Detect which cell encompasses the target text, then output its (X, Y) center coordinate. 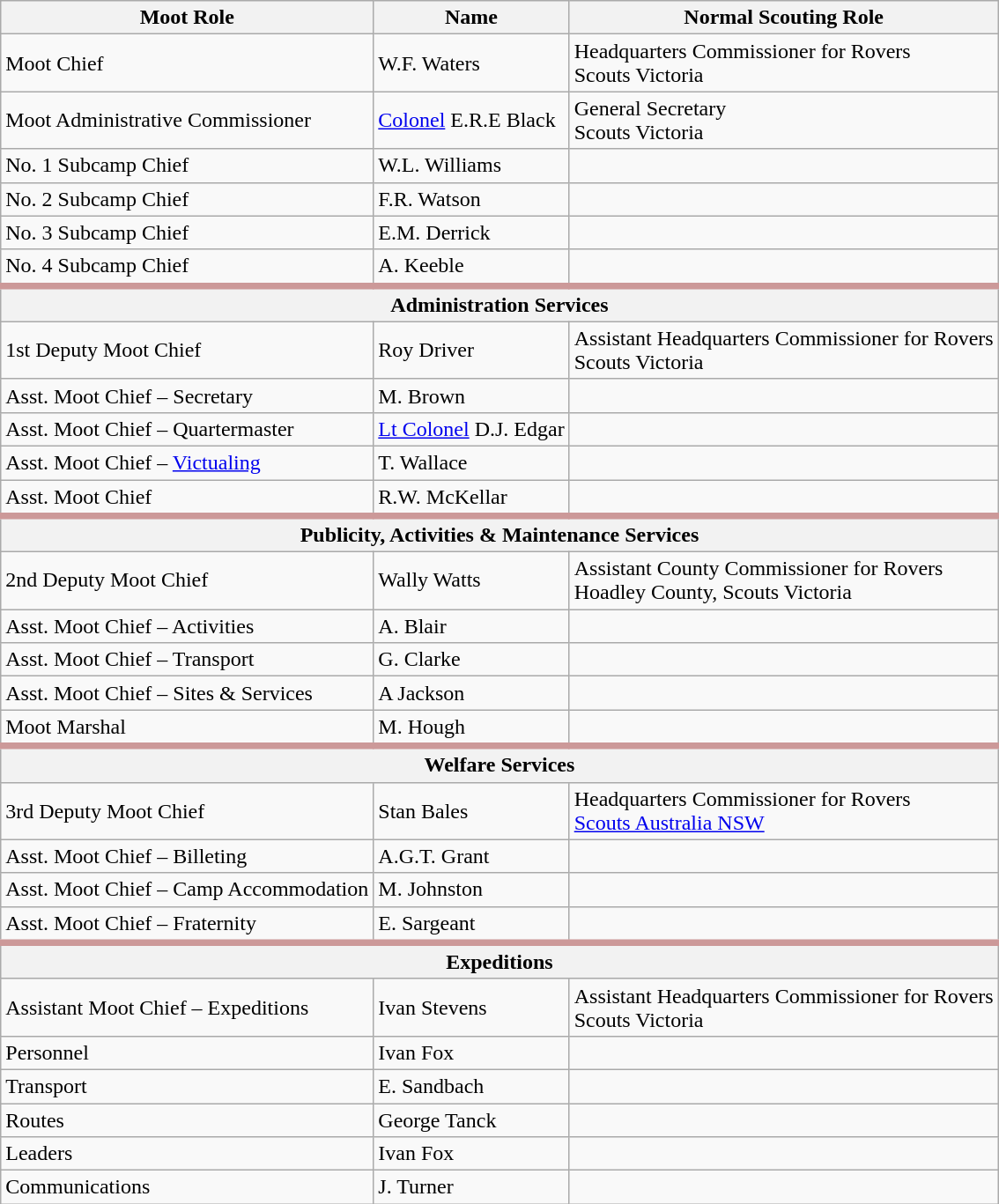
Headquarters Commissioner for RoversScouts Australia NSW (784, 810)
Headquarters Commissioner for RoversScouts Victoria (784, 63)
A Jackson (471, 693)
J. Turner (471, 1187)
T. Wallace (471, 462)
Moot Marshal (187, 728)
A. Blair (471, 626)
Lt Colonel D.J. Edgar (471, 429)
W.L. Williams (471, 166)
Moot Administrative Commissioner (187, 120)
Welfare Services (499, 765)
Asst. Moot Chief – Camp Accommodation (187, 890)
Asst. Moot Chief – Transport (187, 660)
Asst. Moot Chief – Quartermaster (187, 429)
Moot Chief (187, 63)
F.R. Watson (471, 199)
R.W. McKellar (471, 497)
Asst. Moot Chief (187, 497)
Transport (187, 1086)
Communications (187, 1187)
No. 3 Subcamp Chief (187, 233)
G. Clarke (471, 660)
M. Johnston (471, 890)
1st Deputy Moot Chief (187, 351)
Asst. Moot Chief – Billeting (187, 856)
Asst. Moot Chief – Fraternity (187, 925)
General SecretaryScouts Victoria (784, 120)
Ivan Stevens (471, 1008)
Leaders (187, 1154)
M. Brown (471, 395)
No. 2 Subcamp Chief (187, 199)
Assistant County Commissioner for RoversHoadley County, Scouts Victoria (784, 581)
Roy Driver (471, 351)
Assistant Moot Chief – Expeditions (187, 1008)
No. 1 Subcamp Chief (187, 166)
Asst. Moot Chief – Sites & Services (187, 693)
3rd Deputy Moot Chief (187, 810)
Name (471, 18)
Routes (187, 1119)
Normal Scouting Role (784, 18)
George Tanck (471, 1119)
Administration Services (499, 303)
Asst. Moot Chief – Victualing (187, 462)
Expeditions (499, 960)
E. Sargeant (471, 925)
Publicity, Activities & Maintenance Services (499, 534)
E.M. Derrick (471, 233)
No. 4 Subcamp Chief (187, 268)
Colonel E.R.E Black (471, 120)
A.G.T. Grant (471, 856)
Asst. Moot Chief – Secretary (187, 395)
Stan Bales (471, 810)
Personnel (187, 1053)
Moot Role (187, 18)
2nd Deputy Moot Chief (187, 581)
A. Keeble (471, 268)
Asst. Moot Chief – Activities (187, 626)
W.F. Waters (471, 63)
Wally Watts (471, 581)
M. Hough (471, 728)
E. Sandbach (471, 1086)
